Capture the cell that displays the provided text and extract its (x, y) central coordinate. 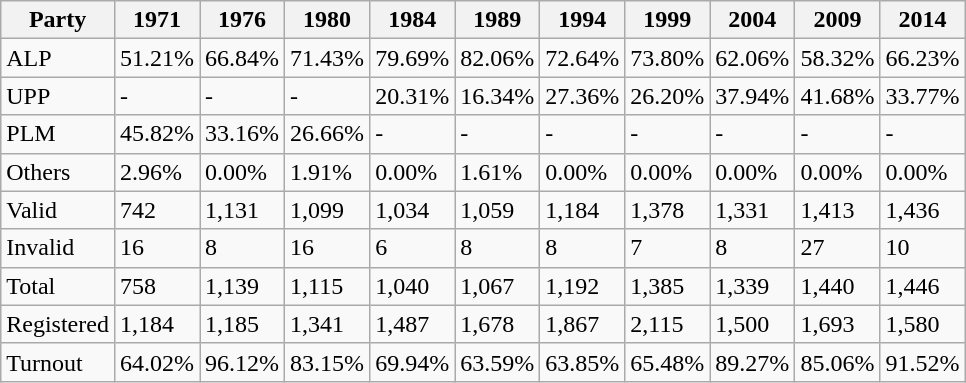
85.06% (838, 362)
1,440 (838, 286)
1,139 (242, 286)
45.82% (156, 134)
26.20% (668, 96)
1,341 (328, 324)
1,867 (582, 324)
Party (58, 20)
1,185 (242, 324)
64.02% (156, 362)
1,487 (412, 324)
79.69% (412, 58)
Others (58, 172)
1980 (328, 20)
63.85% (582, 362)
63.59% (498, 362)
51.21% (156, 58)
1,034 (412, 210)
33.77% (922, 96)
1,580 (922, 324)
66.84% (242, 58)
2.96% (156, 172)
1,436 (922, 210)
6 (412, 248)
1,099 (328, 210)
2009 (838, 20)
1,131 (242, 210)
2004 (752, 20)
27 (838, 248)
Registered (58, 324)
Turnout (58, 362)
72.64% (582, 58)
1,378 (668, 210)
1,413 (838, 210)
10 (922, 248)
69.94% (412, 362)
1984 (412, 20)
Valid (58, 210)
33.16% (242, 134)
1,040 (412, 286)
96.12% (242, 362)
1,678 (498, 324)
1,059 (498, 210)
16.34% (498, 96)
62.06% (752, 58)
1,339 (752, 286)
1971 (156, 20)
1.91% (328, 172)
742 (156, 210)
1,693 (838, 324)
1976 (242, 20)
PLM (58, 134)
1,500 (752, 324)
1,067 (498, 286)
Total (58, 286)
1994 (582, 20)
7 (668, 248)
26.66% (328, 134)
2,115 (668, 324)
1,385 (668, 286)
2014 (922, 20)
Invalid (58, 248)
41.68% (838, 96)
91.52% (922, 362)
1.61% (498, 172)
71.43% (328, 58)
73.80% (668, 58)
1,192 (582, 286)
20.31% (412, 96)
58.32% (838, 58)
758 (156, 286)
65.48% (668, 362)
1999 (668, 20)
89.27% (752, 362)
1,446 (922, 286)
UPP (58, 96)
ALP (58, 58)
1,115 (328, 286)
83.15% (328, 362)
1989 (498, 20)
37.94% (752, 96)
82.06% (498, 58)
27.36% (582, 96)
1,331 (752, 210)
66.23% (922, 58)
